From the cell containing the given text, extract its center point as (x, y) coordinate. 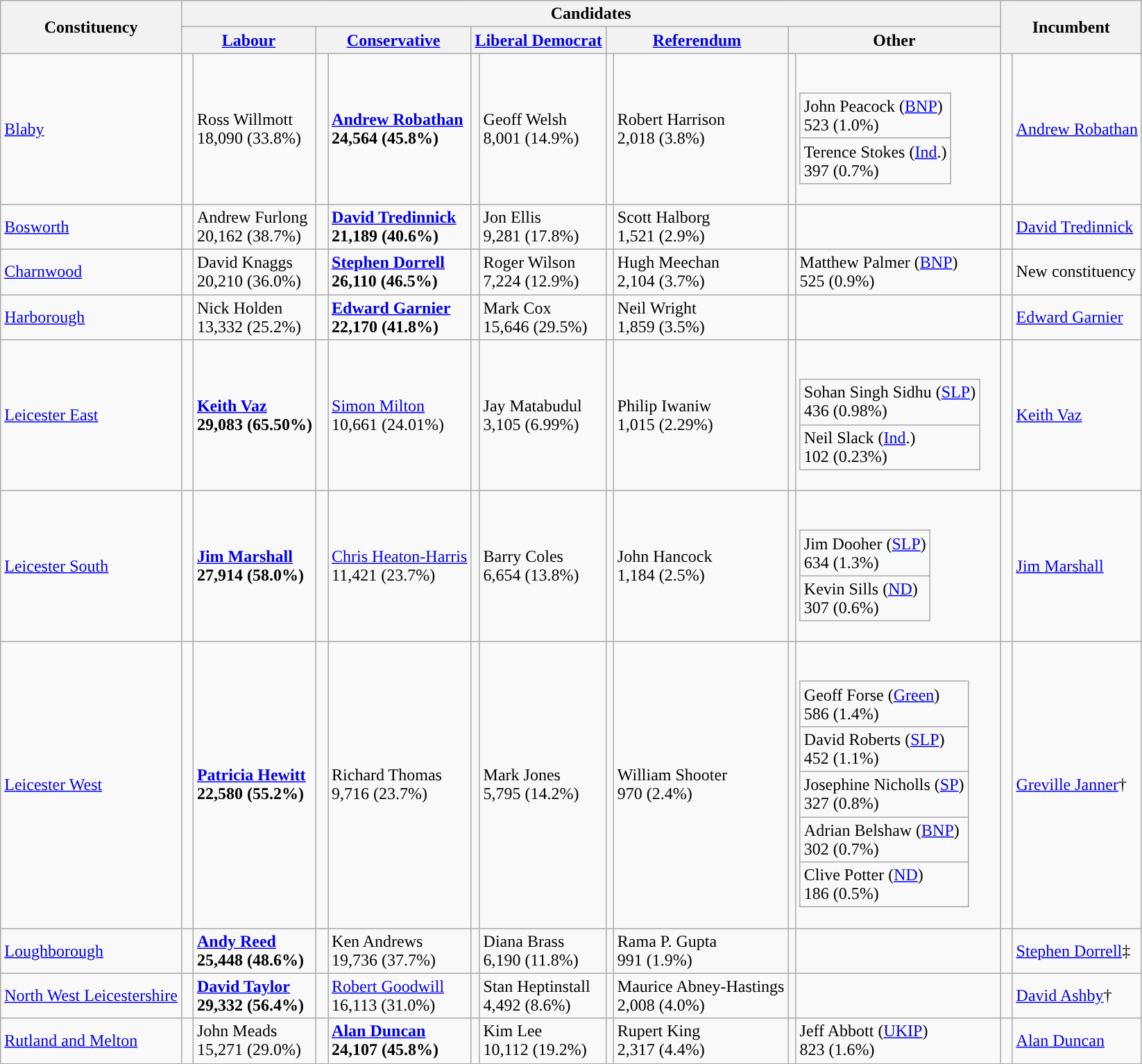
Ken Andrews19,736 (37.7%) (400, 950)
Leicester East (92, 415)
Candidates (591, 14)
Blaby (92, 129)
Scott Halborg1,521 (2.9%) (701, 228)
Neil Slack (Ind.)102 (0.23%) (889, 447)
Clive Potter (ND)186 (0.5%) (884, 885)
Harborough (92, 318)
Leicester South (92, 566)
Ross Willmott18,090 (33.8%) (254, 129)
Jay Matabudul3,105 (6.99%) (543, 415)
Andy Reed25,448 (48.6%) (254, 950)
Maurice Abney-Hastings2,008 (4.0%) (701, 996)
Rama P. Gupta991 (1.9%) (701, 950)
Geoff Forse (Green)586 (1.4%) (884, 703)
Kevin Sills (ND)307 (0.6%) (864, 598)
Jeff Abbott (UKIP)823 (1.6%) (898, 1040)
Labour (248, 40)
Loughborough (92, 950)
David Ashby† (1077, 996)
Bosworth (92, 228)
Edward Garnier22,170 (41.8%) (400, 318)
Neil Wright1,859 (3.5%) (701, 318)
Jon Ellis9,281 (17.8%) (543, 228)
Hugh Meechan2,104 (3.7%) (701, 272)
Greville Janner† (1077, 785)
Terence Stokes (Ind.)397 (0.7%) (876, 161)
David Taylor29,332 (56.4%) (254, 996)
Other (894, 40)
Richard Thomas9,716 (23.7%) (400, 785)
North West Leicestershire (92, 996)
Kim Lee10,112 (19.2%) (543, 1040)
Andrew Robathan24,564 (45.8%) (400, 129)
William Shooter970 (2.4%) (701, 785)
John Peacock (BNP)523 (1.0%) Terence Stokes (Ind.)397 (0.7%) (898, 129)
Stephen Dorrell‡ (1077, 950)
Conservative (393, 40)
Rupert King2,317 (4.4%) (701, 1040)
Matthew Palmer (BNP)525 (0.9%) (898, 272)
John Meads15,271 (29.0%) (254, 1040)
Leicester West (92, 785)
Philip Iwaniw1,015 (2.29%) (701, 415)
Chris Heaton-Harris11,421 (23.7%) (400, 566)
Mark Cox15,646 (29.5%) (543, 318)
John Hancock1,184 (2.5%) (701, 566)
Josephine Nicholls (SP)327 (0.8%) (884, 795)
Keith Vaz (1077, 415)
Nick Holden13,332 (25.2%) (254, 318)
Jim Dooher (SLP)634 (1.3%) (864, 554)
Andrew Robathan (1077, 129)
David Knaggs20,210 (36.0%) (254, 272)
Robert Harrison2,018 (3.8%) (701, 129)
Stephen Dorrell26,110 (46.5%) (400, 272)
Simon Milton10,661 (24.01%) (400, 415)
Sohan Singh Sidhu (SLP)436 (0.98%) Neil Slack (Ind.)102 (0.23%) (898, 415)
Stan Heptinstall4,492 (8.6%) (543, 996)
Charnwood (92, 272)
Sohan Singh Sidhu (SLP)436 (0.98%) (889, 402)
Robert Goodwill16,113 (31.0%) (400, 996)
Barry Coles6,654 (13.8%) (543, 566)
Alan Duncan (1077, 1040)
Diana Brass6,190 (11.8%) (543, 950)
Edward Garnier (1077, 318)
Constituency (92, 27)
Roger Wilson7,224 (12.9%) (543, 272)
Referendum (697, 40)
David Tredinnick21,189 (40.6%) (400, 228)
Andrew Furlong20,162 (38.7%) (254, 228)
Alan Duncan24,107 (45.8%) (400, 1040)
Keith Vaz29,083 (65.50%) (254, 415)
Geoff Welsh8,001 (14.9%) (543, 129)
Mark Jones5,795 (14.2%) (543, 785)
Adrian Belshaw (BNP)302 (0.7%) (884, 839)
Jim Marshall (1077, 566)
Jim Dooher (SLP)634 (1.3%) Kevin Sills (ND)307 (0.6%) (898, 566)
David Tredinnick (1077, 228)
Liberal Democrat (538, 40)
David Roberts (SLP)452 (1.1%) (884, 749)
John Peacock (BNP)523 (1.0%) (876, 115)
Patricia Hewitt22,580 (55.2%) (254, 785)
Rutland and Melton (92, 1040)
Jim Marshall27,914 (58.0%) (254, 566)
Incumbent (1071, 27)
New constituency (1077, 272)
